For the text-containing cell, return its midpoint in [x, y] coordinate format. 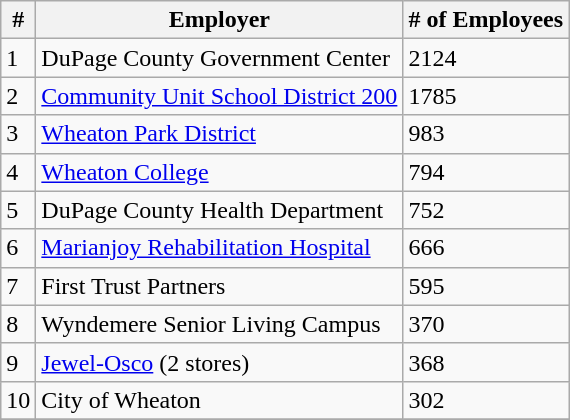
Jewel-Osco (2 stores) [220, 362]
794 [486, 172]
8 [18, 324]
6 [18, 248]
10 [18, 400]
5 [18, 210]
983 [486, 134]
9 [18, 362]
City of Wheaton [220, 400]
302 [486, 400]
2124 [486, 58]
First Trust Partners [220, 286]
666 [486, 248]
DuPage County Health Department [220, 210]
DuPage County Government Center [220, 58]
7 [18, 286]
Wheaton Park District [220, 134]
368 [486, 362]
370 [486, 324]
Marianjoy Rehabilitation Hospital [220, 248]
2 [18, 96]
4 [18, 172]
# of Employees [486, 20]
Employer [220, 20]
752 [486, 210]
3 [18, 134]
Wheaton College [220, 172]
1 [18, 58]
1785 [486, 96]
# [18, 20]
595 [486, 286]
Community Unit School District 200 [220, 96]
Wyndemere Senior Living Campus [220, 324]
